Identify which cell holds the provided text, then report its [x, y] central coordinate. 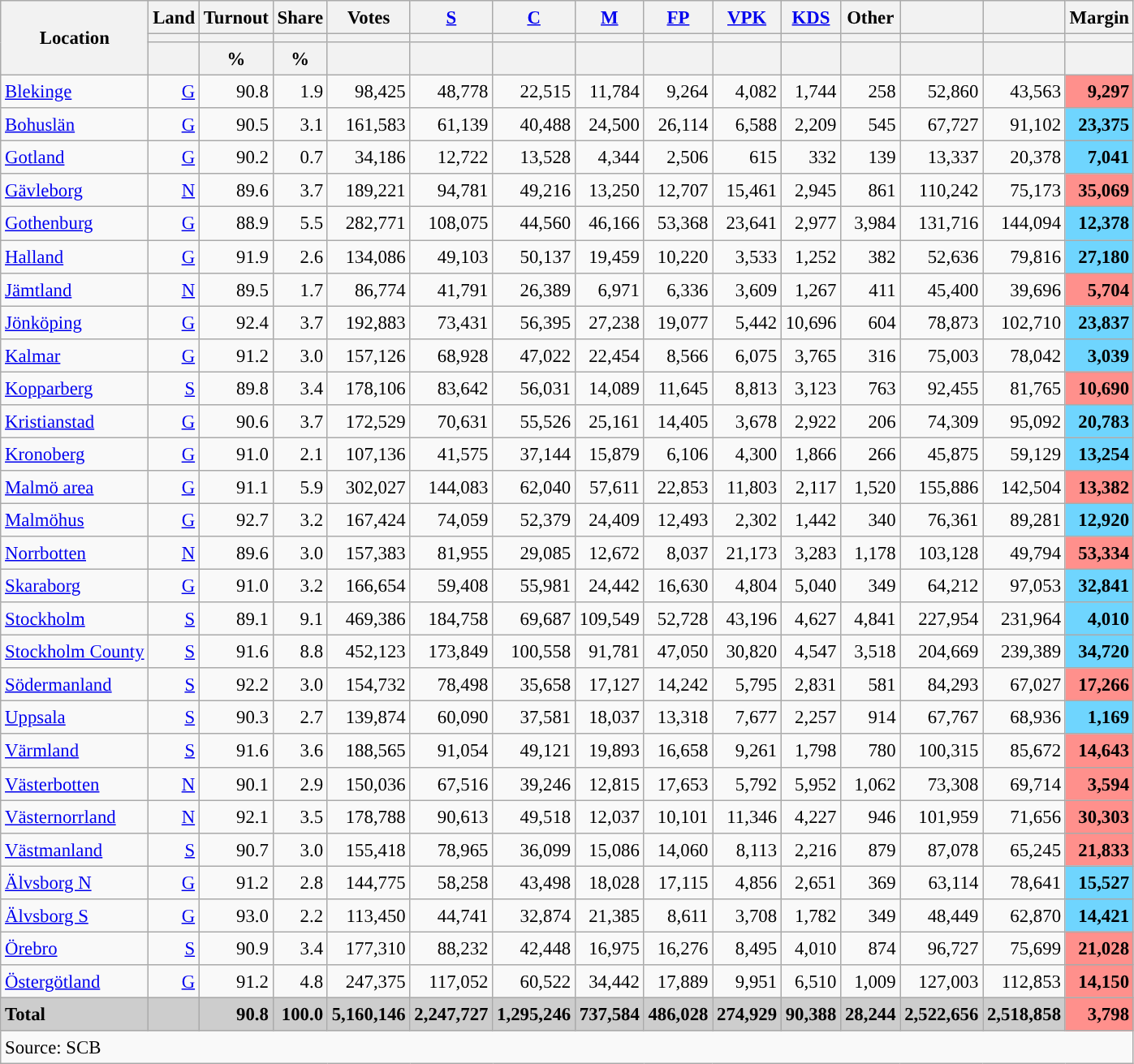
17,266 [1099, 685]
11,645 [679, 388]
12,672 [609, 554]
3,518 [870, 653]
14,643 [1099, 752]
4,804 [747, 586]
154,732 [369, 685]
Jönköping [75, 323]
1,866 [810, 454]
102,710 [1024, 323]
2.7 [300, 717]
67,767 [942, 717]
Turnout [235, 18]
100,315 [942, 752]
0.7 [300, 157]
15,086 [609, 849]
92.1 [235, 816]
14,242 [679, 685]
14,060 [679, 849]
91,102 [1024, 125]
C [534, 18]
KDS [810, 18]
Gotland [75, 157]
192,883 [369, 323]
56,031 [534, 388]
89,281 [1024, 519]
35,069 [1099, 190]
Total [75, 1014]
763 [870, 388]
134,086 [369, 256]
11,784 [609, 93]
486,028 [679, 1014]
1,252 [810, 256]
21,028 [1099, 948]
204,669 [942, 653]
6,106 [679, 454]
18,037 [609, 717]
89.1 [235, 618]
13,318 [679, 717]
90.7 [235, 849]
469,386 [369, 618]
247,375 [369, 982]
3,798 [1099, 1014]
14,089 [609, 388]
274,929 [747, 1014]
178,106 [369, 388]
879 [870, 849]
2.9 [300, 784]
19,893 [609, 752]
2,257 [810, 717]
2.1 [300, 454]
14,405 [679, 422]
78,641 [1024, 883]
92.2 [235, 685]
87,078 [942, 849]
7,041 [1099, 157]
21,173 [747, 554]
Älvsborg S [75, 915]
52,636 [942, 256]
39,696 [1024, 289]
17,127 [609, 685]
84,293 [942, 685]
2,247,727 [451, 1014]
10,101 [679, 816]
Kristianstad [75, 422]
43,498 [534, 883]
189,221 [369, 190]
42,448 [534, 948]
68,928 [451, 355]
24,442 [609, 586]
56,395 [534, 323]
23,375 [1099, 125]
22,454 [609, 355]
4,856 [747, 883]
15,527 [1099, 883]
144,775 [369, 883]
8,566 [679, 355]
12,707 [679, 190]
34,186 [369, 157]
49,794 [1024, 554]
46,166 [609, 224]
73,308 [942, 784]
100.0 [300, 1014]
41,575 [451, 454]
35,658 [534, 685]
157,383 [369, 554]
2.6 [300, 256]
53,368 [679, 224]
Jämtland [75, 289]
92.4 [235, 323]
78,042 [1024, 355]
22,853 [679, 487]
5.9 [300, 487]
98,425 [369, 93]
1,267 [810, 289]
10,690 [1099, 388]
107,136 [369, 454]
90,388 [810, 1014]
14,150 [1099, 982]
27,238 [609, 323]
89.8 [235, 388]
113,450 [369, 915]
17,653 [679, 784]
3.5 [300, 816]
13,254 [1099, 454]
8.8 [300, 653]
4,627 [810, 618]
161,583 [369, 125]
90.9 [235, 948]
2,216 [810, 849]
231,964 [1024, 618]
109,549 [609, 618]
78,965 [451, 849]
69,714 [1024, 784]
142,504 [1024, 487]
39,246 [534, 784]
81,955 [451, 554]
3.6 [300, 752]
45,400 [942, 289]
2,522,656 [942, 1014]
9,261 [747, 752]
90.5 [235, 125]
13,528 [534, 157]
20,783 [1099, 422]
62,870 [1024, 915]
12,493 [679, 519]
9,951 [747, 982]
411 [870, 289]
49,103 [451, 256]
1,782 [810, 915]
44,560 [534, 224]
6,971 [609, 289]
103,128 [942, 554]
M [609, 18]
946 [870, 816]
74,059 [451, 519]
5.5 [300, 224]
1,520 [870, 487]
25,161 [609, 422]
131,716 [942, 224]
95,092 [1024, 422]
49,518 [534, 816]
1,798 [810, 752]
53,334 [1099, 554]
30,303 [1099, 816]
12,815 [609, 784]
16,975 [609, 948]
6,075 [747, 355]
62,040 [534, 487]
178,788 [369, 816]
9.1 [300, 618]
Gothenburg [75, 224]
8,495 [747, 948]
69,687 [534, 618]
Malmö area [75, 487]
1,744 [810, 93]
8,113 [747, 849]
173,849 [451, 653]
Värmland [75, 752]
Gävleborg [75, 190]
Source: SCB [567, 1047]
60,090 [451, 717]
91,781 [609, 653]
155,886 [942, 487]
58,258 [451, 883]
3,533 [747, 256]
91.1 [235, 487]
18,028 [609, 883]
83,642 [451, 388]
108,075 [451, 224]
127,003 [942, 982]
452,123 [369, 653]
Kalmar [75, 355]
166,654 [369, 586]
2.8 [300, 883]
12,722 [451, 157]
60,522 [534, 982]
71,656 [1024, 816]
4,082 [747, 93]
67,027 [1024, 685]
10,696 [810, 323]
88.9 [235, 224]
21,833 [1099, 849]
93.0 [235, 915]
19,077 [679, 323]
2,922 [810, 422]
4,300 [747, 454]
91.9 [235, 256]
64,212 [942, 586]
2,117 [810, 487]
68,936 [1024, 717]
Other [870, 18]
48,449 [942, 915]
12,037 [609, 816]
49,121 [534, 752]
10,220 [679, 256]
5,040 [810, 586]
5,442 [747, 323]
227,954 [942, 618]
Älvsborg N [75, 883]
15,879 [609, 454]
2,506 [679, 157]
19,459 [609, 256]
5,160,146 [369, 1014]
604 [870, 323]
11,803 [747, 487]
3,984 [870, 224]
92.7 [235, 519]
Blekinge [75, 93]
874 [870, 948]
144,083 [451, 487]
302,027 [369, 487]
63,114 [942, 883]
3,678 [747, 422]
22,515 [534, 93]
12,378 [1099, 224]
340 [870, 519]
FP [679, 18]
139 [870, 157]
1.9 [300, 93]
4,841 [870, 618]
Kronoberg [75, 454]
45,875 [942, 454]
Västerbotten [75, 784]
144,094 [1024, 224]
16,630 [679, 586]
101,959 [942, 816]
2.2 [300, 915]
369 [870, 883]
581 [870, 685]
75,003 [942, 355]
17,115 [679, 883]
8,813 [747, 388]
96,727 [942, 948]
37,581 [534, 717]
26,114 [679, 125]
92,455 [942, 388]
615 [747, 157]
1,178 [870, 554]
94,781 [451, 190]
117,052 [451, 982]
4,344 [609, 157]
8,037 [679, 554]
29,085 [534, 554]
23,641 [747, 224]
1,009 [870, 982]
57,611 [609, 487]
6,510 [810, 982]
75,699 [1024, 948]
Västernorrland [75, 816]
Votes [369, 18]
34,442 [609, 982]
85,672 [1024, 752]
Norrbotten [75, 554]
7,677 [747, 717]
4,227 [810, 816]
20,378 [1024, 157]
23,837 [1099, 323]
545 [870, 125]
177,310 [369, 948]
70,631 [451, 422]
3,283 [810, 554]
184,758 [451, 618]
24,500 [609, 125]
90.3 [235, 717]
258 [870, 93]
13,382 [1099, 487]
13,250 [609, 190]
32,874 [534, 915]
Malmöhus [75, 519]
90.1 [235, 784]
17,889 [679, 982]
3,609 [747, 289]
2,945 [810, 190]
6,336 [679, 289]
59,129 [1024, 454]
43,563 [1024, 93]
Bohuslän [75, 125]
52,728 [679, 618]
737,584 [609, 1014]
Västmanland [75, 849]
78,498 [451, 685]
112,853 [1024, 982]
16,658 [679, 752]
Östergötland [75, 982]
61,139 [451, 125]
Halland [75, 256]
Share [300, 18]
2,831 [810, 685]
28,244 [870, 1014]
1.7 [300, 289]
2,302 [747, 519]
47,050 [679, 653]
Margin [1099, 18]
90.6 [235, 422]
914 [870, 717]
12,920 [1099, 519]
27,180 [1099, 256]
86,774 [369, 289]
44,741 [451, 915]
3,039 [1099, 355]
74,309 [942, 422]
Stockholm [75, 618]
49,216 [534, 190]
73,431 [451, 323]
13,337 [942, 157]
Land [174, 18]
9,264 [679, 93]
332 [810, 157]
37,144 [534, 454]
5,704 [1099, 289]
282,771 [369, 224]
3,708 [747, 915]
79,816 [1024, 256]
65,245 [1024, 849]
188,565 [369, 752]
2,518,858 [1024, 1014]
6,588 [747, 125]
861 [870, 190]
89.5 [235, 289]
55,981 [534, 586]
21,385 [609, 915]
40,488 [534, 125]
Kopparberg [75, 388]
5,792 [747, 784]
1,062 [870, 784]
30,820 [747, 653]
52,379 [534, 519]
Södermanland [75, 685]
32,841 [1099, 586]
139,874 [369, 717]
172,529 [369, 422]
5,952 [810, 784]
266 [870, 454]
780 [870, 752]
4,547 [810, 653]
2,977 [810, 224]
8,611 [679, 915]
4.8 [300, 982]
5,795 [747, 685]
167,424 [369, 519]
91,054 [451, 752]
75,173 [1024, 190]
90.2 [235, 157]
2,209 [810, 125]
206 [870, 422]
382 [870, 256]
9,297 [1099, 93]
316 [870, 355]
Stockholm County [75, 653]
Skaraborg [75, 586]
3,765 [810, 355]
150,036 [369, 784]
55,526 [534, 422]
3,594 [1099, 784]
47,022 [534, 355]
81,765 [1024, 388]
157,126 [369, 355]
15,461 [747, 190]
Örebro [75, 948]
43,196 [747, 618]
48,778 [451, 93]
90,613 [451, 816]
24,409 [609, 519]
67,727 [942, 125]
2,651 [810, 883]
41,791 [451, 289]
155,418 [369, 849]
36,099 [534, 849]
34,720 [1099, 653]
11,346 [747, 816]
VPK [747, 18]
110,242 [942, 190]
78,873 [942, 323]
1,442 [810, 519]
1,169 [1099, 717]
59,408 [451, 586]
100,558 [534, 653]
50,137 [534, 256]
67,516 [451, 784]
Uppsala [75, 717]
3,123 [810, 388]
3.1 [300, 125]
97,053 [1024, 586]
14,421 [1099, 915]
76,361 [942, 519]
239,389 [1024, 653]
1,295,246 [534, 1014]
52,860 [942, 93]
26,389 [534, 289]
Location [75, 38]
88,232 [451, 948]
16,276 [679, 948]
